Locate the cell with the specified text and output its (X, Y) center coordinate. 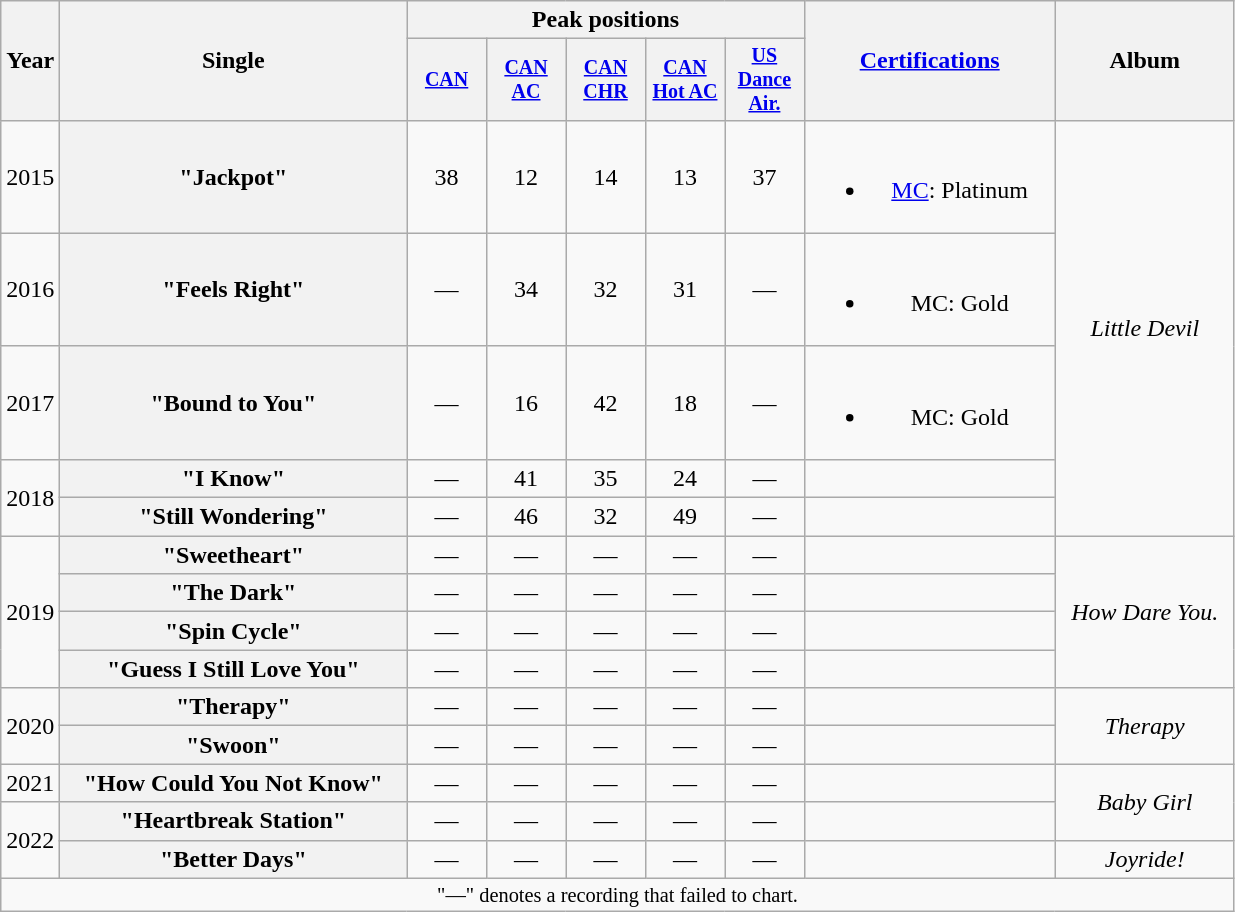
CAN Hot AC (684, 80)
How Dare You. (1144, 612)
Year (30, 61)
38 (446, 176)
Single (234, 61)
"Swoon" (234, 745)
49 (684, 517)
2022 (30, 840)
"Feels Right" (234, 290)
14 (606, 176)
16 (526, 402)
US Dance Air. (764, 80)
2016 (30, 290)
Little Devil (1144, 328)
"Spin Cycle" (234, 631)
31 (684, 290)
"The Dark" (234, 593)
CAN CHR (606, 80)
"Bound to You" (234, 402)
"Jackpot" (234, 176)
MC: Platinum (930, 176)
24 (684, 478)
"Guess I Still Love You" (234, 669)
"I Know" (234, 478)
Certifications (930, 61)
2020 (30, 726)
13 (684, 176)
46 (526, 517)
2015 (30, 176)
2018 (30, 497)
34 (526, 290)
"Better Days" (234, 859)
"Heartbreak Station" (234, 821)
Therapy (1144, 726)
37 (764, 176)
Joyride! (1144, 859)
"Sweetheart" (234, 555)
Baby Girl (1144, 802)
"Therapy" (234, 707)
"Still Wondering" (234, 517)
CAN (446, 80)
"—" denotes a recording that failed to chart. (618, 895)
CAN AC (526, 80)
2019 (30, 612)
35 (606, 478)
42 (606, 402)
12 (526, 176)
2021 (30, 783)
2017 (30, 402)
41 (526, 478)
18 (684, 402)
Peak positions (606, 20)
Album (1144, 61)
"How Could You Not Know" (234, 783)
